Find where the given text appears and provide that cell's center as (X, Y) coordinate. 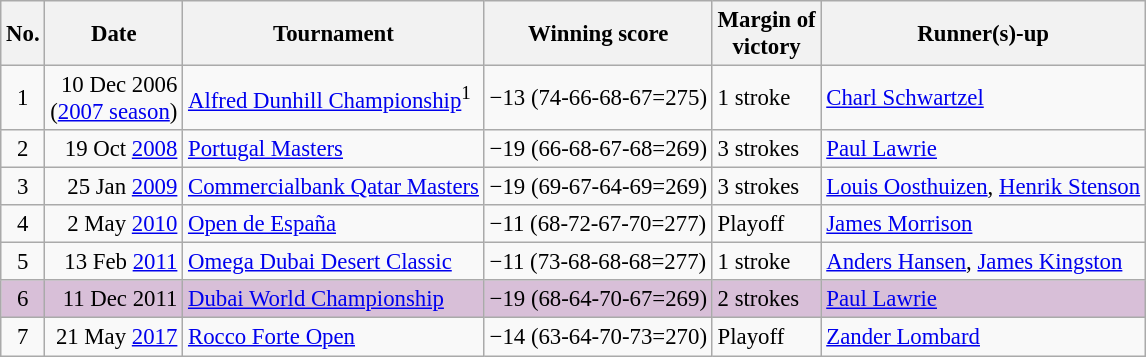
2 (23, 149)
−11 (73-68-68-68=277) (598, 262)
3 (23, 187)
−19 (66-68-67-68=269) (598, 149)
−19 (68-64-70-67=269) (598, 299)
Louis Oosthuizen, Henrik Stenson (983, 187)
2 May 2010 (114, 224)
2 strokes (766, 299)
25 Jan 2009 (114, 187)
Rocco Forte Open (334, 337)
19 Oct 2008 (114, 149)
−14 (63-64-70-73=270) (598, 337)
Alfred Dunhill Championship1 (334, 98)
−19 (69-67-64-69=269) (598, 187)
Winning score (598, 34)
Tournament (334, 34)
Date (114, 34)
Open de España (334, 224)
10 Dec 2006(2007 season) (114, 98)
Charl Schwartzel (983, 98)
Portugal Masters (334, 149)
Runner(s)-up (983, 34)
−11 (68-72-67-70=277) (598, 224)
Zander Lombard (983, 337)
4 (23, 224)
21 May 2017 (114, 337)
1 (23, 98)
13 Feb 2011 (114, 262)
5 (23, 262)
Dubai World Championship (334, 299)
James Morrison (983, 224)
Anders Hansen, James Kingston (983, 262)
Margin ofvictory (766, 34)
11 Dec 2011 (114, 299)
−13 (74-66-68-67=275) (598, 98)
No. (23, 34)
Commercialbank Qatar Masters (334, 187)
7 (23, 337)
Omega Dubai Desert Classic (334, 262)
6 (23, 299)
